Scan for the cell matching the given text and deliver its (X, Y) coordinate at center. 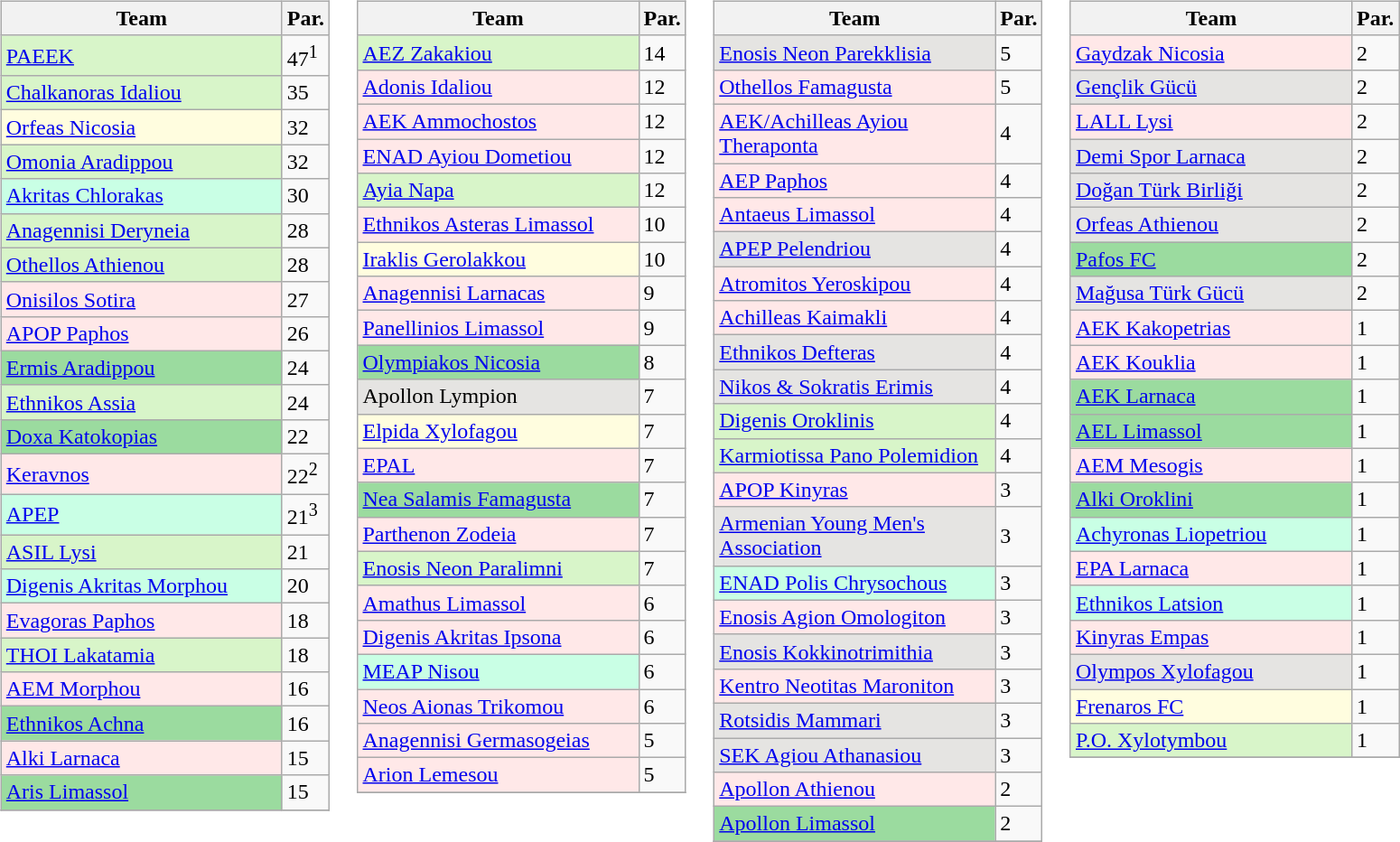
Kinyras Empas (1210, 637)
Akritas Chlorakas (141, 196)
AEP Paphos (854, 180)
APEP (141, 515)
Digenis Oroklinis (854, 421)
Enosis Kokkinotrimithia (854, 651)
AEK/Achilleas Ayiou Theraponta (854, 134)
Achilleas Kaimakli (854, 318)
AEK Kouklia (1210, 362)
Doxa Katokopias (141, 436)
Ethnikos Achna (141, 724)
Panellinios Limassol (499, 328)
MEAP Nisou (499, 671)
Doğan Türk Birliği (1210, 191)
Evagoras Paphos (141, 621)
AEM Mesogis (1210, 465)
Digenis Akritas Morphou (141, 586)
THOI Lakatamia (141, 655)
20 (305, 586)
14 (662, 52)
PAEEK (141, 56)
P.O. Xylotymbou (1210, 741)
Othellos Athienou (141, 265)
ENAD Polis Chrysochous (854, 583)
Aris Limassol (141, 792)
Enosis Neon Paralimni (499, 568)
Omonia Aradippou (141, 162)
Othellos Famagusta (854, 87)
Nikos & Sokratis Erimis (854, 387)
Arion Lemesou (499, 775)
Adonis Idaliou (499, 87)
Alki Larnaca (141, 758)
Apollon Limassol (854, 824)
EPAL (499, 465)
Antaeus Limassol (854, 215)
Demi Spor Larnaca (1210, 156)
Armenian Young Men's Association (854, 537)
Ayia Napa (499, 191)
Frenaros FC (1210, 706)
Neos Aionas Trikomou (499, 706)
AEK Ammochostos (499, 121)
Nea Salamis Famagusta (499, 500)
Enosis Agion Omologiton (854, 617)
APEP Pelendriou (854, 249)
ASIL Lysi (141, 552)
AEK Kakopetrias (1210, 328)
Enosis Neon Parekklisia (854, 52)
27 (305, 299)
35 (305, 93)
Digenis Akritas Ipsona (499, 637)
APOP Paphos (141, 333)
APOP Kinyras (854, 490)
Kentro Neotitas Maroniton (854, 686)
Chalkanoras Idaliou (141, 93)
Orfeas Nicosia (141, 127)
EPA Larnaca (1210, 568)
21 (305, 552)
Achyronas Liopetriou (1210, 534)
Gençlik Gücü (1210, 87)
Ethnikos Asteras Limassol (499, 225)
Parthenon Zodeia (499, 534)
AEK Larnaca (1210, 397)
SEK Agiou Athanasiou (854, 754)
AEZ Zakakiou (499, 52)
Apollon Athienou (854, 790)
AEM Morphou (141, 689)
30 (305, 196)
Rotsidis Mammari (854, 720)
Anagennisi Larnacas (499, 294)
Alki Oroklini (1210, 500)
471 (305, 56)
Anagennisi Germasogeias (499, 741)
Amathus Limassol (499, 603)
Pafos FC (1210, 259)
Anagennisi Deryneia (141, 230)
222 (305, 475)
Orfeas Athienou (1210, 225)
AEL Limassol (1210, 431)
Olympos Xylofagou (1210, 671)
Ethnikos Defteras (854, 352)
Ethnikos Assia (141, 402)
Iraklis Gerolakkou (499, 259)
Ethnikos Latsion (1210, 603)
8 (662, 362)
213 (305, 515)
ENAD Ayiou Dometiou (499, 156)
Gaydzak Nicosia (1210, 52)
LALL Lysi (1210, 121)
Karmiotissa Pano Polemidion (854, 455)
Mağusa Türk Gücü (1210, 294)
22 (305, 436)
Onisilos Sotira (141, 299)
Olympiakos Nicosia (499, 362)
Keravnos (141, 475)
Elpida Xylofagou (499, 431)
Ermis Aradippou (141, 368)
Apollon Lympion (499, 397)
Atromitos Yeroskipou (854, 284)
26 (305, 333)
